Extract the [x, y] coordinate from the center of the cell holding the provided text.  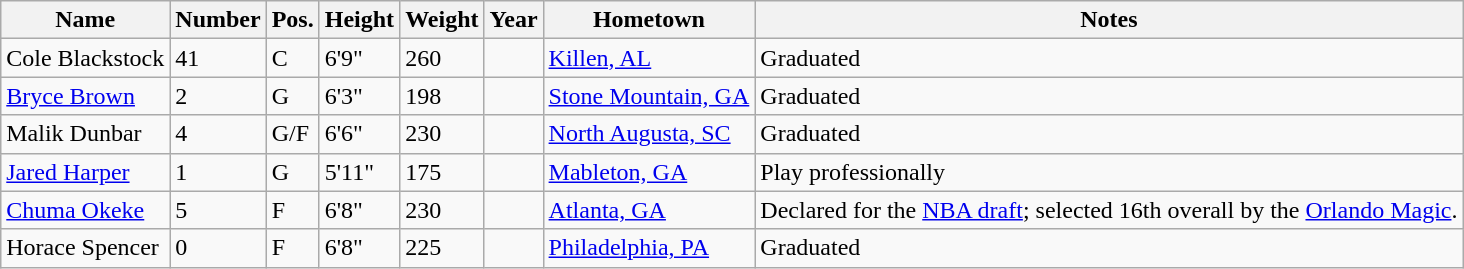
Cole Blackstock [86, 58]
Philadelphia, PA [649, 248]
198 [442, 96]
Chuma Okeke [86, 210]
Jared Harper [86, 172]
5'11" [359, 172]
Weight [442, 20]
Malik Dunbar [86, 134]
North Augusta, SC [649, 134]
Play professionally [1109, 172]
Mableton, GA [649, 172]
225 [442, 248]
6'3" [359, 96]
41 [218, 58]
Killen, AL [649, 58]
Number [218, 20]
0 [218, 248]
C [292, 58]
Hometown [649, 20]
G/F [292, 134]
1 [218, 172]
Declared for the NBA draft; selected 16th overall by the Orlando Magic. [1109, 210]
Height [359, 20]
Year [514, 20]
Bryce Brown [86, 96]
Atlanta, GA [649, 210]
260 [442, 58]
5 [218, 210]
Pos. [292, 20]
2 [218, 96]
175 [442, 172]
Horace Spencer [86, 248]
Stone Mountain, GA [649, 96]
6'6" [359, 134]
Name [86, 20]
Notes [1109, 20]
4 [218, 134]
6'9" [359, 58]
